Extract the [X, Y] coordinate from the center of the cell holding the provided text.  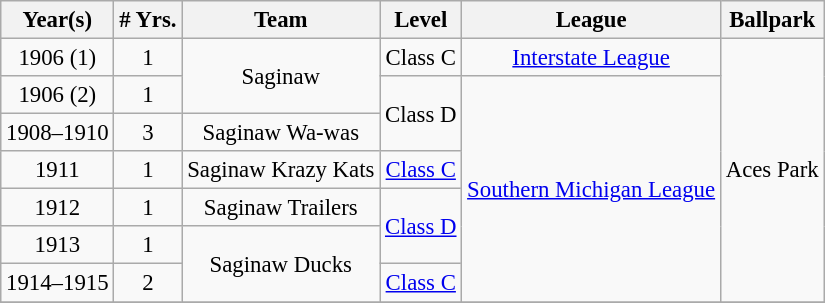
Ballpark [772, 20]
1913 [58, 245]
Saginaw Wa-was [281, 133]
1906 (2) [58, 95]
1908–1910 [58, 133]
Aces Park [772, 170]
Level [421, 20]
Interstate League [592, 58]
Saginaw Krazy Kats [281, 170]
Team [281, 20]
League [592, 20]
# Yrs. [148, 20]
Saginaw Trailers [281, 208]
Southern Michigan League [592, 189]
Saginaw [281, 76]
1911 [58, 170]
2 [148, 283]
Saginaw Ducks [281, 264]
1912 [58, 208]
1914–1915 [58, 283]
Year(s) [58, 20]
1906 (1) [58, 58]
3 [148, 133]
